Detect which cell encompasses the target text, then output its (X, Y) center coordinate. 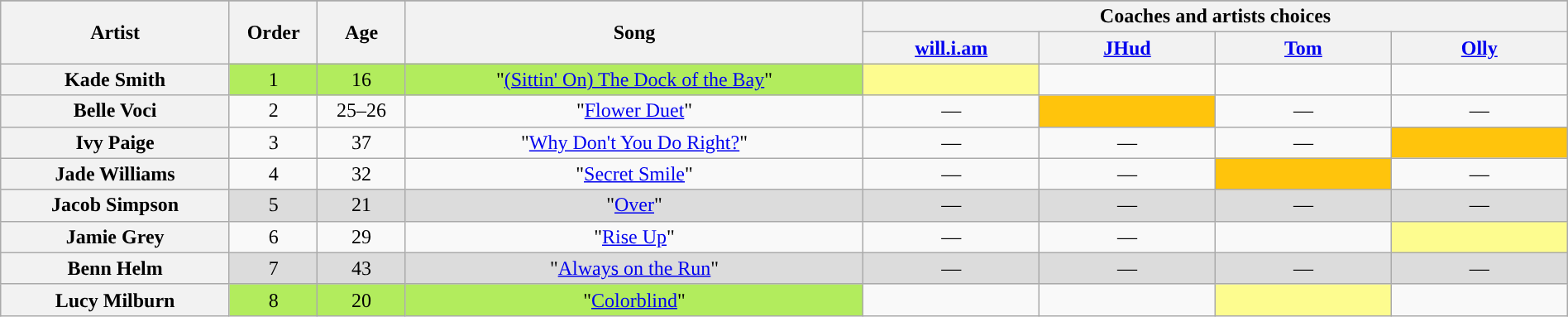
Coaches and artists choices (1216, 17)
Belle Voci (116, 111)
21 (361, 205)
1 (273, 79)
"Always on the Run" (633, 268)
32 (361, 174)
Artist (116, 32)
20 (361, 300)
"Why Don't You Do Right?" (633, 142)
43 (361, 268)
Jacob Simpson (116, 205)
Kade Smith (116, 79)
29 (361, 237)
"Secret Smile" (633, 174)
"Over" (633, 205)
Age (361, 32)
"Colorblind" (633, 300)
16 (361, 79)
37 (361, 142)
"Flower Duet" (633, 111)
JHud (1128, 48)
4 (273, 174)
5 (273, 205)
Tom (1303, 48)
3 (273, 142)
6 (273, 237)
Lucy Milburn (116, 300)
Jade Williams (116, 174)
will.i.am (951, 48)
2 (273, 111)
"Rise Up" (633, 237)
8 (273, 300)
Song (633, 32)
Olly (1479, 48)
Benn Helm (116, 268)
7 (273, 268)
"(Sittin' On) The Dock of the Bay" (633, 79)
Jamie Grey (116, 237)
25–26 (361, 111)
Ivy Paige (116, 142)
Order (273, 32)
